Find where the given text appears and provide that cell's center as (X, Y) coordinate. 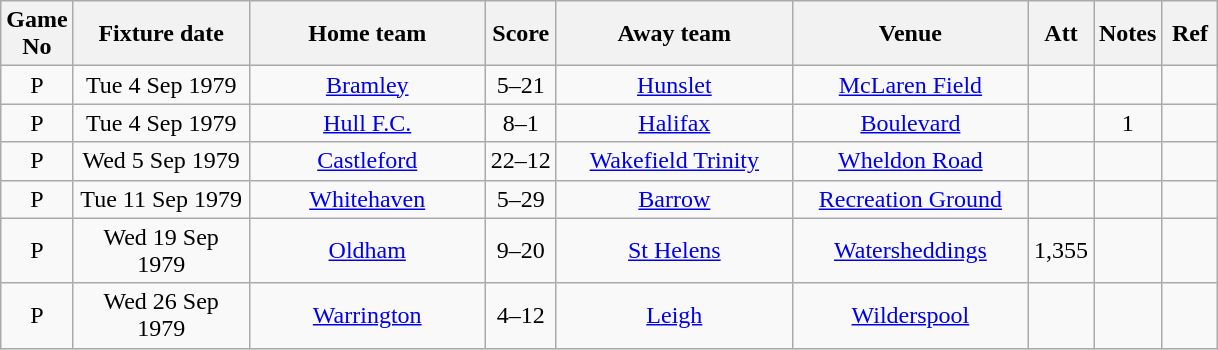
Fixture date (161, 34)
9–20 (520, 250)
Warrington (367, 316)
Wilderspool (910, 316)
8–1 (520, 123)
Away team (674, 34)
Barrow (674, 199)
McLaren Field (910, 85)
Score (520, 34)
Leigh (674, 316)
Castleford (367, 161)
22–12 (520, 161)
5–21 (520, 85)
Wheldon Road (910, 161)
Bramley (367, 85)
4–12 (520, 316)
Boulevard (910, 123)
Game No (37, 34)
Notes (1128, 34)
Whitehaven (367, 199)
Tue 11 Sep 1979 (161, 199)
Wed 19 Sep 1979 (161, 250)
Recreation Ground (910, 199)
Wed 5 Sep 1979 (161, 161)
Venue (910, 34)
Ref (1190, 34)
Hunslet (674, 85)
Wed 26 Sep 1979 (161, 316)
Halifax (674, 123)
St Helens (674, 250)
Home team (367, 34)
1 (1128, 123)
1,355 (1060, 250)
Watersheddings (910, 250)
5–29 (520, 199)
Att (1060, 34)
Oldham (367, 250)
Wakefield Trinity (674, 161)
Hull F.C. (367, 123)
